Provide the (X, Y) coordinate of the cell's center where the given text is located.  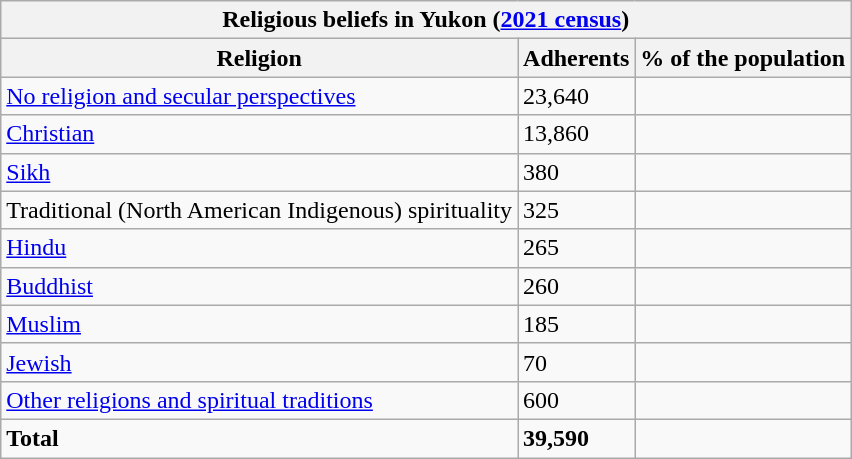
Other religions and spiritual traditions (260, 400)
Muslim (260, 324)
185 (576, 324)
Buddhist (260, 286)
Adherents (576, 58)
% of the population (743, 58)
600 (576, 400)
Religious beliefs in Yukon (2021 census) (426, 20)
39,590 (576, 438)
325 (576, 210)
Hindu (260, 248)
Total (260, 438)
23,640 (576, 96)
No religion and secular perspectives (260, 96)
13,860 (576, 134)
Traditional (North American Indigenous) spirituality (260, 210)
265 (576, 248)
Jewish (260, 362)
70 (576, 362)
Sikh (260, 172)
380 (576, 172)
260 (576, 286)
Religion (260, 58)
Christian (260, 134)
